Capture the cell that displays the provided text and extract its [X, Y] central coordinate. 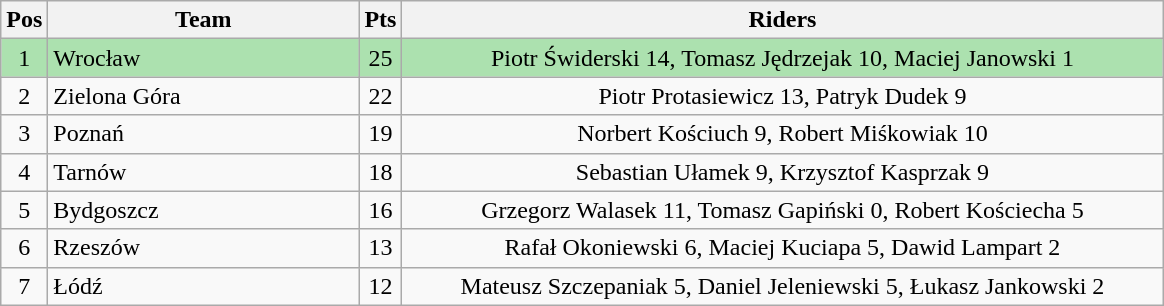
Norbert Kościuch 9, Robert Miśkowiak 10 [782, 134]
Pos [24, 20]
Sebastian Ułamek 9, Krzysztof Kasprzak 9 [782, 172]
Mateusz Szczepaniak 5, Daniel Jeleniewski 5, Łukasz Jankowski 2 [782, 286]
Pts [380, 20]
Wrocław [204, 58]
Łódź [204, 286]
Rafał Okoniewski 6, Maciej Kuciapa 5, Dawid Lampart 2 [782, 248]
2 [24, 96]
1 [24, 58]
Team [204, 20]
Poznań [204, 134]
Piotr Świderski 14, Tomasz Jędrzejak 10, Maciej Janowski 1 [782, 58]
7 [24, 286]
13 [380, 248]
6 [24, 248]
Riders [782, 20]
5 [24, 210]
Zielona Góra [204, 96]
Grzegorz Walasek 11, Tomasz Gapiński 0, Robert Kościecha 5 [782, 210]
Rzeszów [204, 248]
22 [380, 96]
16 [380, 210]
25 [380, 58]
12 [380, 286]
Piotr Protasiewicz 13, Patryk Dudek 9 [782, 96]
4 [24, 172]
18 [380, 172]
3 [24, 134]
Bydgoszcz [204, 210]
19 [380, 134]
Tarnów [204, 172]
